Output the (X, Y) coordinate of the center of the cell containing the given text.  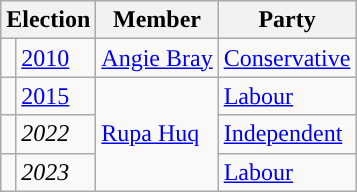
Independent (287, 134)
Election (48, 20)
2023 (56, 172)
Rupa Huq (157, 134)
2010 (56, 58)
2022 (56, 134)
Member (157, 20)
2015 (56, 96)
Party (287, 20)
Conservative (287, 58)
Angie Bray (157, 58)
